Return the (x, y) coordinate for the center point of the cell that contains the specified text.  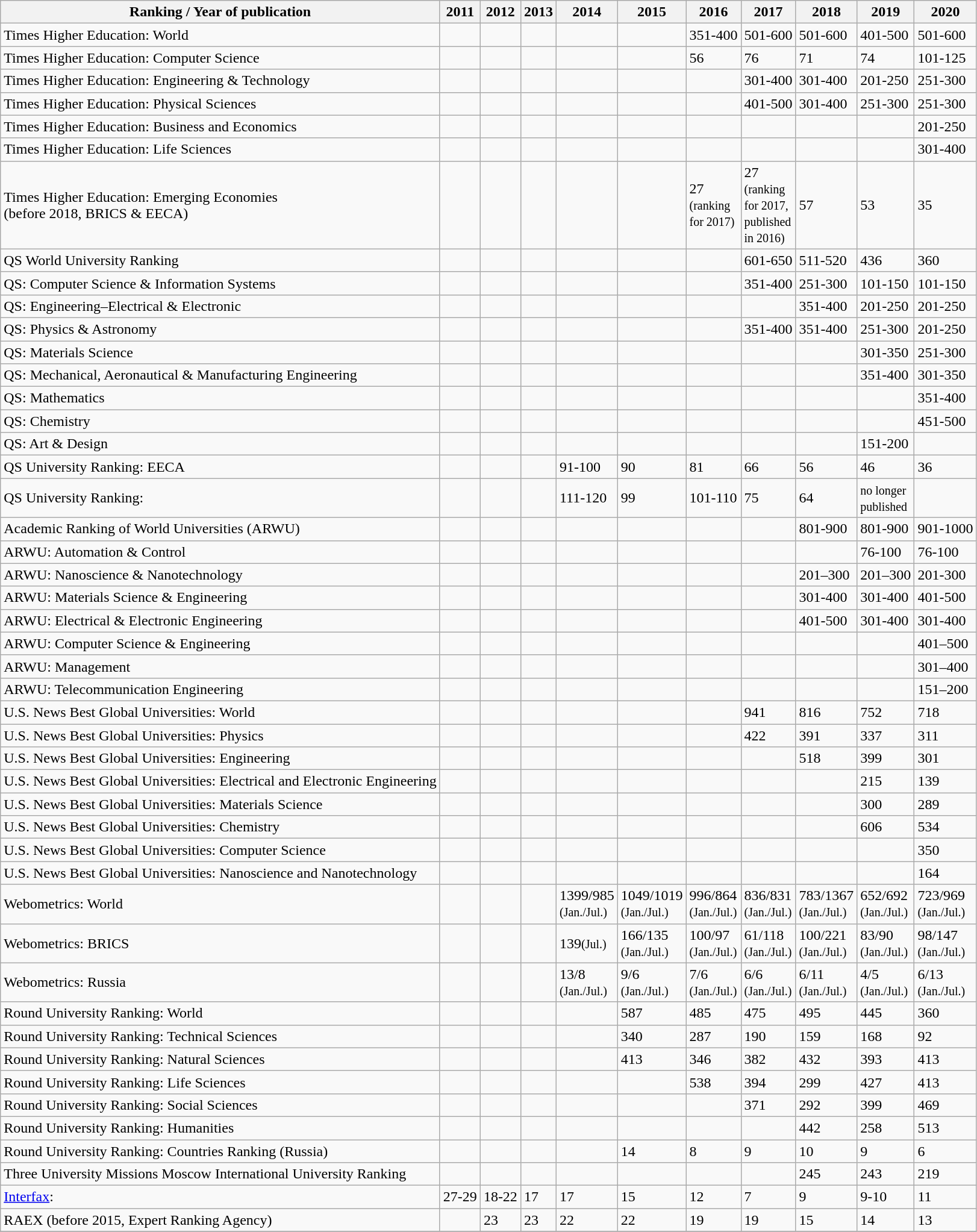
57 (826, 205)
QS: Mechanical, Aeronautical & Manufacturing Engineering (220, 375)
427 (885, 1082)
6 (946, 1151)
941 (769, 712)
752 (885, 712)
401–500 (946, 643)
75 (769, 498)
Round University Ranking: Humanities (220, 1128)
2014 (587, 12)
301–400 (946, 666)
QS: Engineering–Electrical & Electronic (220, 306)
346 (713, 1059)
139 (946, 781)
90 (652, 467)
Academic Ranking of World Universities (ARWU) (220, 529)
12 (713, 1197)
301 (946, 758)
2016 (713, 12)
292 (826, 1105)
469 (946, 1105)
RAEX (before 2015, Expert Ranking Agency) (220, 1220)
Round University Ranking: World (220, 1013)
511-520 (826, 260)
111-120 (587, 498)
245 (826, 1174)
2018 (826, 12)
U.S. News Best Global Universities: Computer Science (220, 850)
432 (826, 1059)
36 (946, 467)
6/11(Jan./Jul.) (826, 982)
652/692(Jan./Jul.) (885, 904)
91-100 (587, 467)
2012 (500, 12)
100/221(Jan./Jul.) (826, 943)
901-1000 (946, 529)
1399/985(Jan./Jul.) (587, 904)
61/118(Jan./Jul.) (769, 943)
587 (652, 1013)
Round University Ranking: Countries Ranking (Russia) (220, 1151)
518 (826, 758)
92 (946, 1036)
475 (769, 1013)
1049/1019(Jan./Jul.) (652, 904)
350 (946, 850)
66 (769, 467)
151-200 (885, 444)
2017 (769, 12)
2020 (946, 12)
139(Jul.) (587, 943)
4/5(Jan./Jul.) (885, 982)
219 (946, 1174)
9/6(Jan./Jul.) (652, 982)
783/1367(Jan./Jul.) (826, 904)
Round University Ranking: Social Sciences (220, 1105)
U.S. News Best Global Universities: Physics (220, 736)
2011 (460, 12)
816 (826, 712)
159 (826, 1036)
QS: Mathematics (220, 398)
6/13(Jan./Jul.) (946, 982)
13/8(Jan./Jul.) (587, 982)
U.S. News Best Global Universities: Engineering (220, 758)
201-300 (946, 575)
QS: Computer Science & Information Systems (220, 283)
QS: Chemistry (220, 421)
71 (826, 58)
371 (769, 1105)
Times Higher Education: Physical Sciences (220, 104)
101-110 (713, 498)
Ranking / Year of publication (220, 12)
53 (885, 205)
258 (885, 1128)
436 (885, 260)
513 (946, 1128)
QS World University Ranking (220, 260)
Times Higher Education: Life Sciences (220, 149)
ARWU: Nanoscience & Nanotechnology (220, 575)
300 (885, 804)
27(ranking for 2017, published in 2016) (769, 205)
ARWU: Automation & Control (220, 552)
QS University Ranking: (220, 498)
U.S. News Best Global Universities: Nanoscience and Nanotechnology (220, 873)
311 (946, 736)
27(ranking for 2017) (713, 205)
340 (652, 1036)
9-10 (885, 1197)
534 (946, 827)
Round University Ranking: Natural Sciences (220, 1059)
U.S. News Best Global Universities: Chemistry (220, 827)
164 (946, 873)
QS University Ranking: EECA (220, 467)
215 (885, 781)
538 (713, 1082)
81 (713, 467)
836/831(Jan./Jul.) (769, 904)
74 (885, 58)
no longer published (885, 498)
2013 (538, 12)
35 (946, 205)
ARWU: Telecommunication Engineering (220, 689)
442 (826, 1128)
601-650 (769, 260)
ARWU: Computer Science & Engineering (220, 643)
46 (885, 467)
2019 (885, 12)
382 (769, 1059)
485 (713, 1013)
98/147(Jan./Jul.) (946, 943)
495 (826, 1013)
QS: Art & Design (220, 444)
168 (885, 1036)
Webometrics: Russia (220, 982)
U.S. News Best Global Universities: World (220, 712)
Round University Ranking: Technical Sciences (220, 1036)
996/864(Jan./Jul.) (713, 904)
718 (946, 712)
7/6(Jan./Jul.) (713, 982)
451-500 (946, 421)
287 (713, 1036)
391 (826, 736)
606 (885, 827)
ARWU: Electrical & Electronic Engineering (220, 621)
Webometrics: World (220, 904)
Webometrics: BRICS (220, 943)
64 (826, 498)
99 (652, 498)
166/135(Jan./Jul.) (652, 943)
Round University Ranking: Life Sciences (220, 1082)
243 (885, 1174)
76 (769, 58)
299 (826, 1082)
11 (946, 1197)
Times Higher Education: Emerging Economies (before 2018, BRICS & EECA) (220, 205)
ARWU: Materials Science & Engineering (220, 598)
394 (769, 1082)
Interfax: (220, 1197)
445 (885, 1013)
101-125 (946, 58)
7 (769, 1197)
Times Higher Education: Computer Science (220, 58)
337 (885, 736)
723/969(Jan./Jul.) (946, 904)
Times Higher Education: World (220, 35)
6/6(Jan./Jul.) (769, 982)
QS: Materials Science (220, 352)
289 (946, 804)
27-29 (460, 1197)
Times Higher Education: Business and Economics (220, 127)
Three University Missions Moscow International University Ranking (220, 1174)
18-22 (500, 1197)
10 (826, 1151)
8 (713, 1151)
ARWU: Management (220, 666)
83/90(Jan./Jul.) (885, 943)
422 (769, 736)
2015 (652, 12)
190 (769, 1036)
100/97(Jan./Jul.) (713, 943)
QS: Physics & Astronomy (220, 329)
U.S. News Best Global Universities: Electrical and Electronic Engineering (220, 781)
393 (885, 1059)
U.S. News Best Global Universities: Materials Science (220, 804)
151–200 (946, 689)
Times Higher Education: Engineering & Technology (220, 81)
13 (946, 1220)
